Detect which cell encompasses the target text, then output its [X, Y] center coordinate. 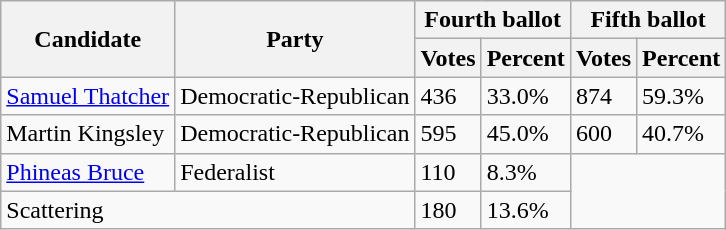
Fourth ballot [492, 20]
59.3% [682, 96]
Martin Kingsley [88, 134]
45.0% [526, 134]
180 [448, 210]
600 [603, 134]
40.7% [682, 134]
Fifth ballot [648, 20]
Phineas Bruce [88, 172]
Scattering [208, 210]
8.3% [526, 172]
33.0% [526, 96]
Party [295, 39]
Samuel Thatcher [88, 96]
13.6% [526, 210]
110 [448, 172]
595 [448, 134]
436 [448, 96]
Candidate [88, 39]
874 [603, 96]
Federalist [295, 172]
